Capture the cell that displays the provided text and extract its (X, Y) central coordinate. 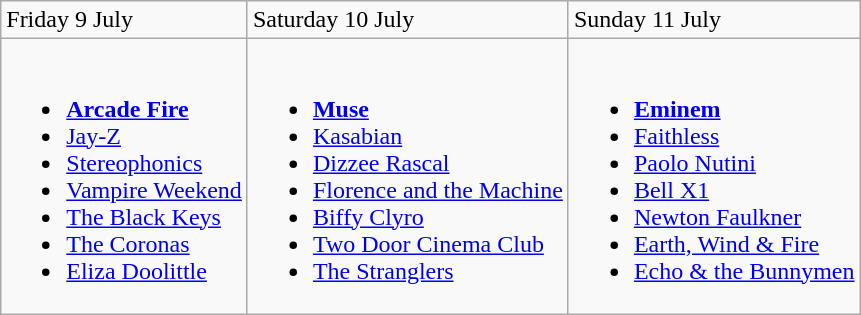
Friday 9 July (124, 20)
Arcade FireJay-ZStereophonicsVampire WeekendThe Black KeysThe CoronasEliza Doolittle (124, 176)
Saturday 10 July (408, 20)
Sunday 11 July (714, 20)
MuseKasabianDizzee RascalFlorence and the MachineBiffy ClyroTwo Door Cinema ClubThe Stranglers (408, 176)
EminemFaithlessPaolo NutiniBell X1Newton FaulknerEarth, Wind & FireEcho & the Bunnymen (714, 176)
